Capture the cell that displays the provided text and extract its [x, y] central coordinate. 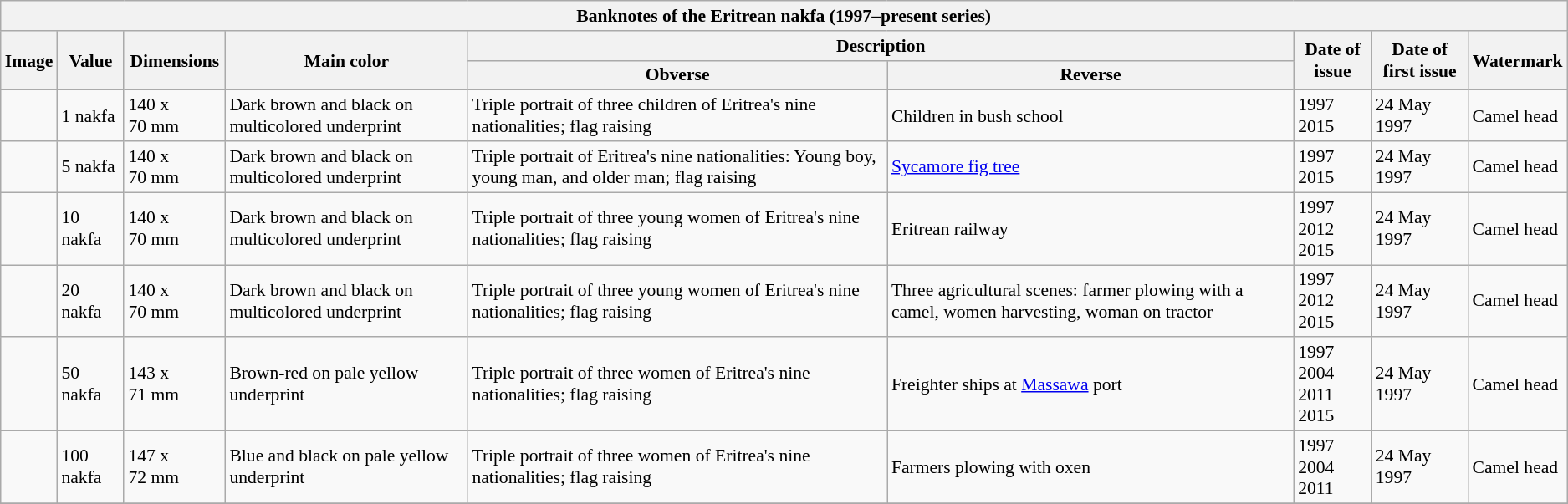
147 x 72 mm [174, 468]
Image [29, 60]
Sycamore fig tree [1090, 167]
100 nakfa [90, 468]
Value [90, 60]
1 nakfa [90, 115]
Triple portrait of Eritrea's nine nationalities: Young boy, young man, and older man; flag raising [677, 167]
Obverse [677, 75]
Three agricultural scenes: farmer plowing with a camel, women harvesting, woman on tractor [1090, 301]
Watermark [1518, 60]
Freighter ships at Massawa port [1090, 384]
Farmers plowing with oxen [1090, 468]
50 nakfa [90, 384]
143 x 71 mm [174, 384]
Dimensions [174, 60]
Reverse [1090, 75]
5 nakfa [90, 167]
Brown-red on pale yellow underprint [346, 384]
Blue and black on pale yellow underprint [346, 468]
199720042011 [1333, 468]
Date of first issue [1420, 60]
Triple portrait of three children of Eritrea's nine nationalities; flag raising [677, 115]
Children in bush school [1090, 115]
Date of issue [1333, 60]
Description [881, 46]
10 nakfa [90, 229]
Eritrean railway [1090, 229]
20 nakfa [90, 301]
Main color [346, 60]
Banknotes of the Eritrean nakfa (1997–present series) [784, 16]
1997200420112015 [1333, 384]
